Return [X, Y] of the center of cell containing provided text 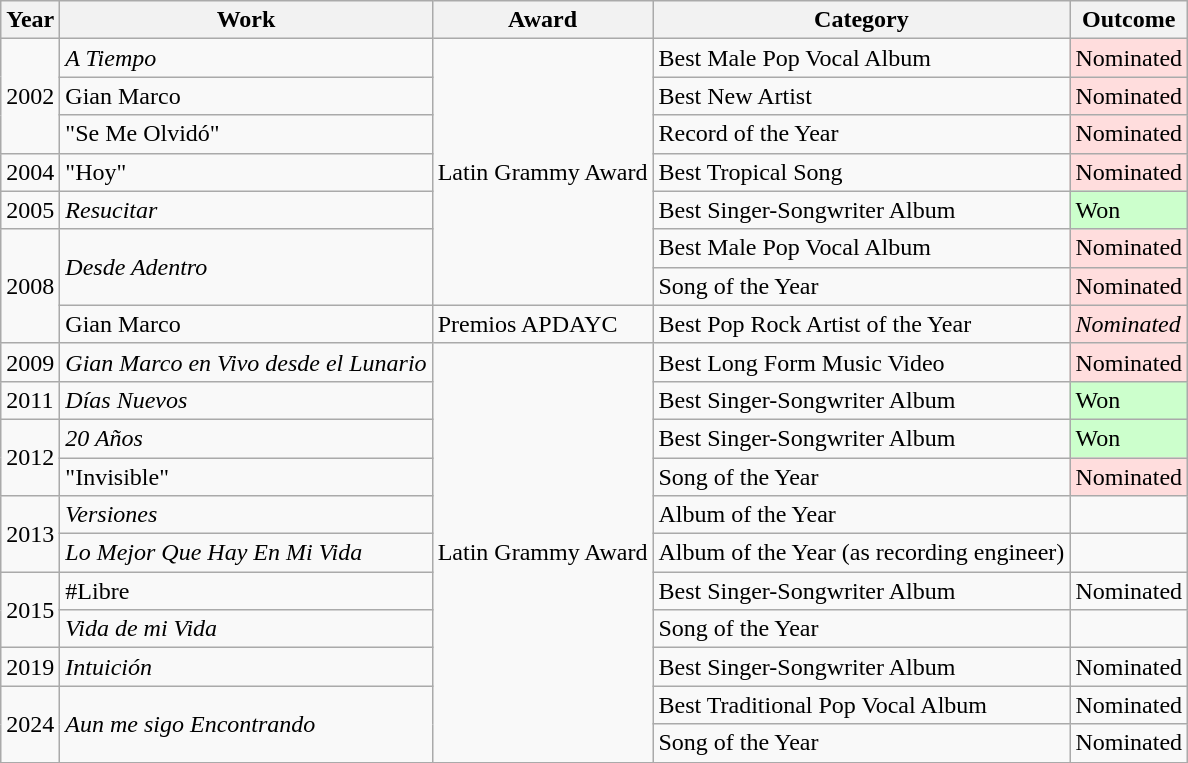
Desde Adentro [246, 267]
Outcome [1129, 20]
Best Long Form Music Video [862, 362]
Best New Artist [862, 96]
"Invisible" [246, 477]
Record of the Year [862, 134]
2009 [30, 362]
2012 [30, 457]
2019 [30, 667]
Intuición [246, 667]
Album of the Year [862, 515]
Year [30, 20]
Category [862, 20]
2015 [30, 610]
Album of the Year (as recording engineer) [862, 553]
Aun me sigo Encontrando [246, 724]
"Se Me Olvidó" [246, 134]
2004 [30, 172]
2008 [30, 286]
Gian Marco en Vivo desde el Lunario [246, 362]
Días Nuevos [246, 400]
Award [542, 20]
2013 [30, 534]
"Hoy" [246, 172]
Best Pop Rock Artist of the Year [862, 324]
2002 [30, 96]
Lo Mejor Que Hay En Mi Vida [246, 553]
2024 [30, 724]
20 Años [246, 438]
Resucitar [246, 210]
Premios APDAYC [542, 324]
Vida de mi Vida [246, 629]
Best Tropical Song [862, 172]
#Libre [246, 591]
Work [246, 20]
A Tiempo [246, 58]
2011 [30, 400]
2005 [30, 210]
Best Traditional Pop Vocal Album [862, 705]
Versiones [246, 515]
